Locate the cell with the specified text and output its [X, Y] center coordinate. 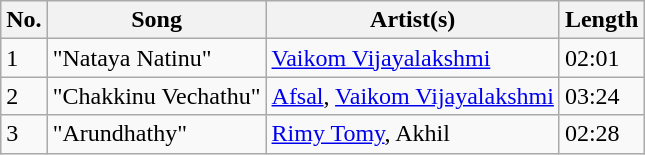
"Chakkinu Vechathu" [156, 96]
No. [24, 20]
Artist(s) [412, 20]
2 [24, 96]
03:24 [601, 96]
02:01 [601, 58]
3 [24, 134]
"Arundhathy" [156, 134]
Rimy Tomy, Akhil [412, 134]
Vaikom Vijayalakshmi [412, 58]
Song [156, 20]
Length [601, 20]
Afsal, Vaikom Vijayalakshmi [412, 96]
02:28 [601, 134]
"Nataya Natinu" [156, 58]
1 [24, 58]
